Search for the cell housing the specified text and yield its (x, y) center coordinate. 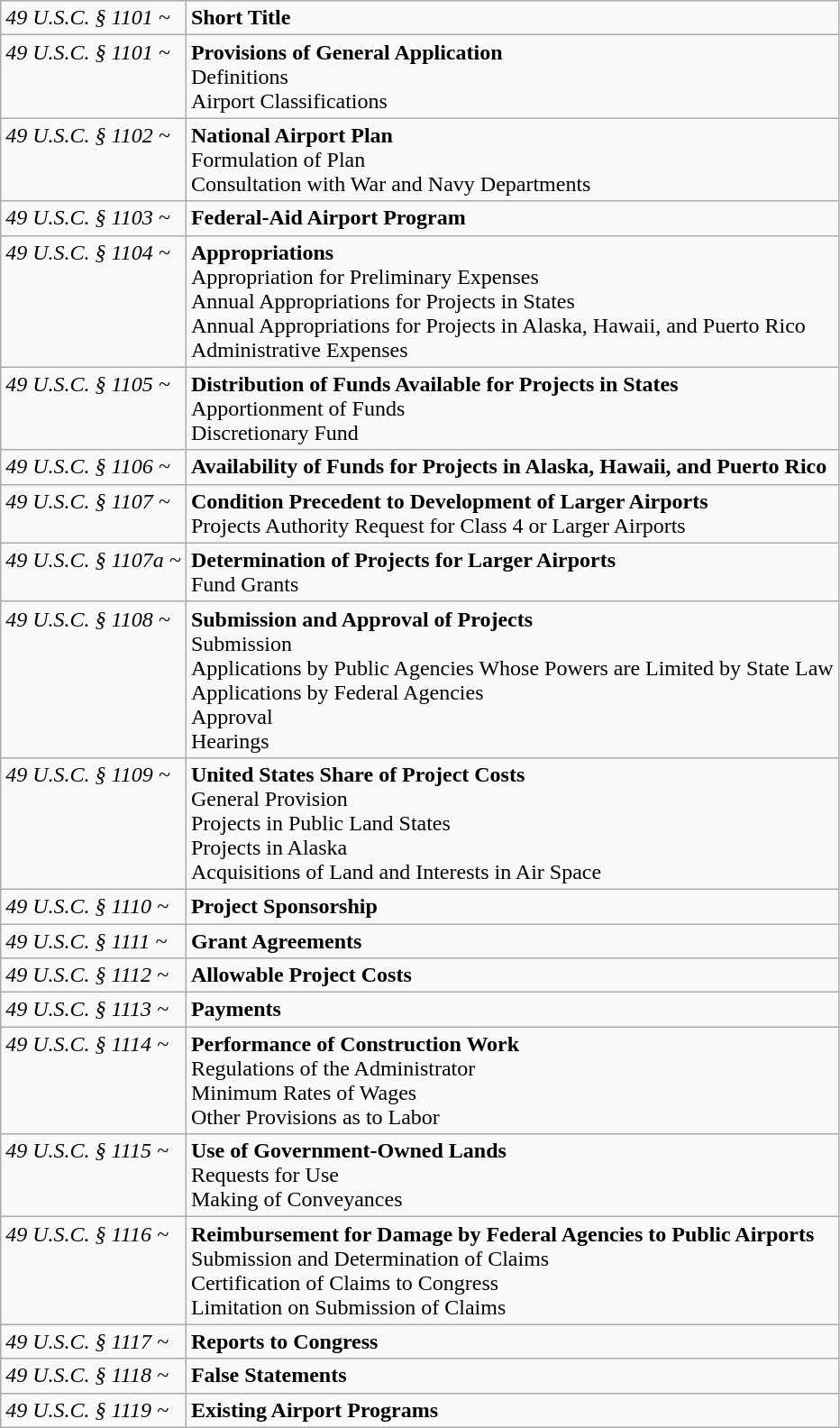
49 U.S.C. § 1109 ~ (94, 823)
Federal-Aid Airport Program (512, 218)
49 U.S.C. § 1102 ~ (94, 160)
Payments (512, 1010)
49 U.S.C. § 1103 ~ (94, 218)
Use of Government-Owned LandsRequests for UseMaking of Conveyances (512, 1176)
Existing Airport Programs (512, 1410)
National Airport PlanFormulation of PlanConsultation with War and Navy Departments (512, 160)
49 U.S.C. § 1106 ~ (94, 467)
49 U.S.C. § 1116 ~ (94, 1271)
United States Share of Project CostsGeneral ProvisionProjects in Public Land StatesProjects in AlaskaAcquisitions of Land and Interests in Air Space (512, 823)
Grant Agreements (512, 940)
Determination of Projects for Larger AirportsFund Grants (512, 572)
Short Title (512, 18)
49 U.S.C. § 1112 ~ (94, 975)
49 U.S.C. § 1111 ~ (94, 940)
Condition Precedent to Development of Larger AirportsProjects Authority Request for Class 4 or Larger Airports (512, 514)
49 U.S.C. § 1118 ~ (94, 1376)
49 U.S.C. § 1107 ~ (94, 514)
Performance of Construction WorkRegulations of the AdministratorMinimum Rates of WagesOther Provisions as to Labor (512, 1080)
Project Sponsorship (512, 906)
49 U.S.C. § 1104 ~ (94, 301)
49 U.S.C. § 1110 ~ (94, 906)
Availability of Funds for Projects in Alaska, Hawaii, and Puerto Rico (512, 467)
49 U.S.C. § 1115 ~ (94, 1176)
49 U.S.C. § 1119 ~ (94, 1410)
Reports to Congress (512, 1341)
49 U.S.C. § 1113 ~ (94, 1010)
Provisions of General ApplicationDefinitionsAirport Classifications (512, 77)
False Statements (512, 1376)
49 U.S.C. § 1105 ~ (94, 408)
49 U.S.C. § 1117 ~ (94, 1341)
49 U.S.C. § 1114 ~ (94, 1080)
49 U.S.C. § 1108 ~ (94, 680)
Allowable Project Costs (512, 975)
49 U.S.C. § 1107a ~ (94, 572)
Distribution of Funds Available for Projects in StatesApportionment of FundsDiscretionary Fund (512, 408)
